From the cell containing the given text, extract its center point as [x, y] coordinate. 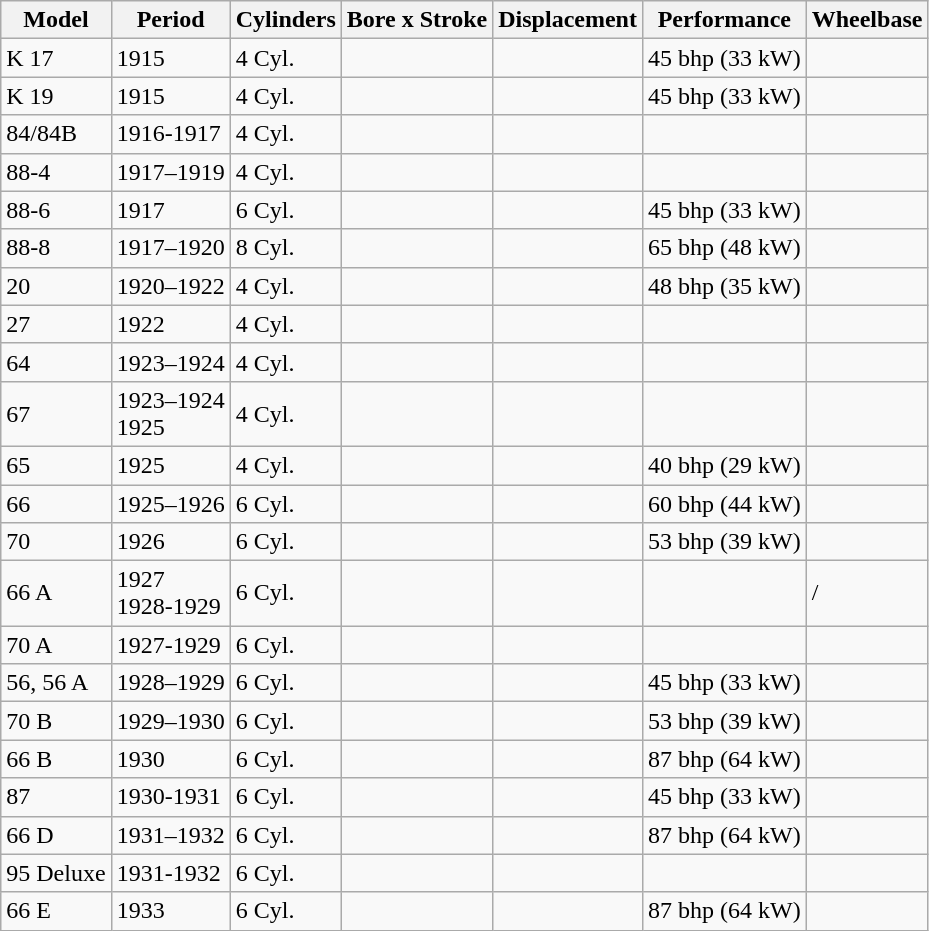
1931-1932 [170, 873]
K 19 [56, 96]
84/84B [56, 134]
88-8 [56, 248]
70 [56, 542]
Bore x Stroke [417, 20]
Model [56, 20]
1931–1932 [170, 835]
66 [56, 503]
60 bhp (44 kW) [724, 503]
1933 [170, 911]
Performance [724, 20]
1926 [170, 542]
1923–19241925 [170, 414]
8 Cyl. [286, 248]
27 [56, 324]
88-6 [56, 210]
1923–1924 [170, 362]
67 [56, 414]
66 D [56, 835]
19271928-1929 [170, 594]
1917 [170, 210]
20 [56, 286]
95 Deluxe [56, 873]
87 [56, 797]
88-4 [56, 172]
1917–1919 [170, 172]
1927-1929 [170, 645]
Cylinders [286, 20]
1925 [170, 465]
48 bhp (35 kW) [724, 286]
40 bhp (29 kW) [724, 465]
Wheelbase [867, 20]
1930 [170, 759]
66 B [56, 759]
K 17 [56, 58]
1929–1930 [170, 721]
64 [56, 362]
1920–1922 [170, 286]
Period [170, 20]
66 E [56, 911]
1922 [170, 324]
1928–1929 [170, 683]
56, 56 A [56, 683]
1917–1920 [170, 248]
1930-1931 [170, 797]
65 bhp (48 kW) [724, 248]
1916-1917 [170, 134]
66 A [56, 594]
65 [56, 465]
/ [867, 594]
Displacement [568, 20]
70 A [56, 645]
70 B [56, 721]
1925–1926 [170, 503]
